Find where the given text appears and provide that cell's center as [X, Y] coordinate. 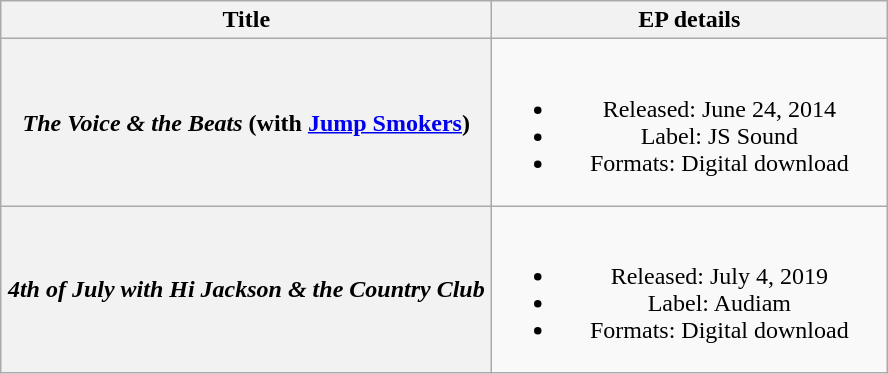
Released: June 24, 2014Label: JS SoundFormats: Digital download [690, 122]
Title [246, 20]
Released: July 4, 2019Label: AudiamFormats: Digital download [690, 290]
EP details [690, 20]
The Voice & the Beats (with Jump Smokers) [246, 122]
4th of July with Hi Jackson & the Country Club [246, 290]
